Return the (x, y) coordinate for the center point of the cell that contains the specified text.  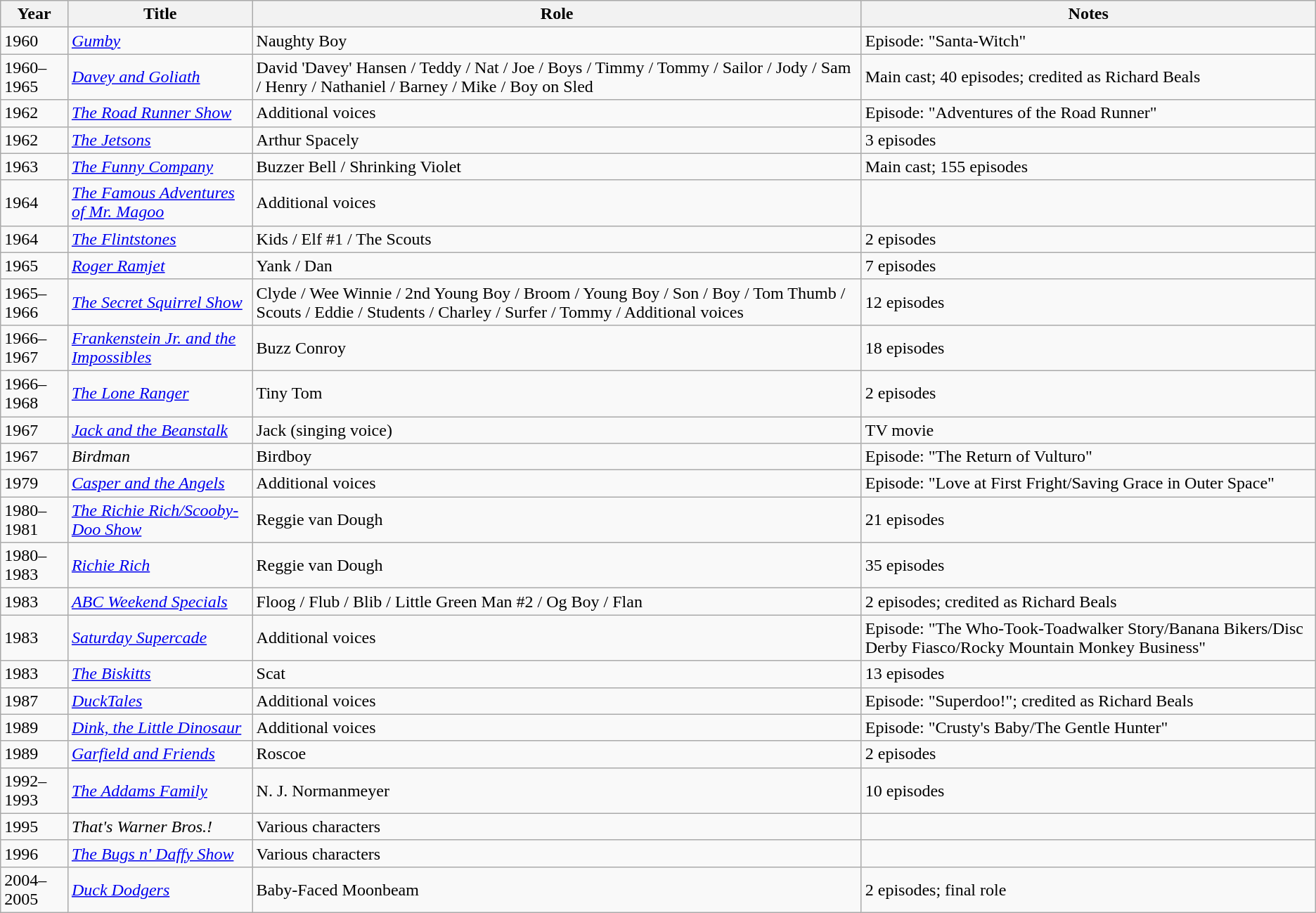
Episode: "The Who-Took-Toadwalker Story/Banana Bikers/Disc Derby Fiasco/Rocky Mountain Monkey Business" (1088, 638)
The Biskitts (160, 674)
1965 (34, 266)
Year (34, 14)
Tiny Tom (557, 394)
1963 (34, 167)
That's Warner Bros.! (160, 827)
Main cast; 155 episodes (1088, 167)
The Road Runner Show (160, 113)
The Funny Company (160, 167)
1987 (34, 701)
TV movie (1088, 429)
2 episodes; final role (1088, 890)
2004–2005 (34, 890)
Duck Dodgers (160, 890)
David 'Davey' Hansen / Teddy / Nat / Joe / Boys / Timmy / Tommy / Sailor / Jody / Sam / Henry / Nathaniel / Barney / Mike / Boy on Sled (557, 77)
1980–1981 (34, 520)
1965–1966 (34, 302)
Floog / Flub / Blib / Little Green Man #2 / Og Boy / Flan (557, 602)
18 episodes (1088, 347)
Dink, the Little Dinosaur (160, 727)
1992–1993 (34, 790)
Baby-Faced Moonbeam (557, 890)
21 episodes (1088, 520)
The Richie Rich/Scooby-Doo Show (160, 520)
Episode: "Adventures of the Road Runner" (1088, 113)
Casper and the Angels (160, 484)
The Secret Squirrel Show (160, 302)
N. J. Normanmeyer (557, 790)
7 episodes (1088, 266)
Birdman (160, 457)
Yank / Dan (557, 266)
Episode: "Superdoo!"; credited as Richard Beals (1088, 701)
The Lone Ranger (160, 394)
Richie Rich (160, 565)
1995 (34, 827)
Garfield and Friends (160, 754)
Kids / Elf #1 / The Scouts (557, 239)
Episode: "Santa-Witch" (1088, 41)
The Bugs n' Daffy Show (160, 853)
The Flintstones (160, 239)
DuckTales (160, 701)
Jack and the Beanstalk (160, 429)
Scat (557, 674)
1966–1967 (34, 347)
Saturday Supercade (160, 638)
Naughty Boy (557, 41)
Roscoe (557, 754)
Episode: "Crusty's Baby/The Gentle Hunter" (1088, 727)
1960 (34, 41)
Gumby (160, 41)
The Addams Family (160, 790)
12 episodes (1088, 302)
The Jetsons (160, 140)
Episode: "Love at First Fright/Saving Grace in Outer Space" (1088, 484)
Birdboy (557, 457)
Roger Ramjet (160, 266)
10 episodes (1088, 790)
Role (557, 14)
Davey and Goliath (160, 77)
35 episodes (1088, 565)
1960–1965 (34, 77)
The Famous Adventures of Mr. Magoo (160, 202)
2 episodes; credited as Richard Beals (1088, 602)
Frankenstein Jr. and the Impossibles (160, 347)
Buzzer Bell / Shrinking Violet (557, 167)
1966–1968 (34, 394)
1980–1983 (34, 565)
ABC Weekend Specials (160, 602)
Notes (1088, 14)
1996 (34, 853)
Title (160, 14)
Main cast; 40 episodes; credited as Richard Beals (1088, 77)
13 episodes (1088, 674)
Arthur Spacely (557, 140)
1979 (34, 484)
3 episodes (1088, 140)
Buzz Conroy (557, 347)
Jack (singing voice) (557, 429)
Episode: "The Return of Vulturo" (1088, 457)
